From the cell containing the given text, extract its center point as (x, y) coordinate. 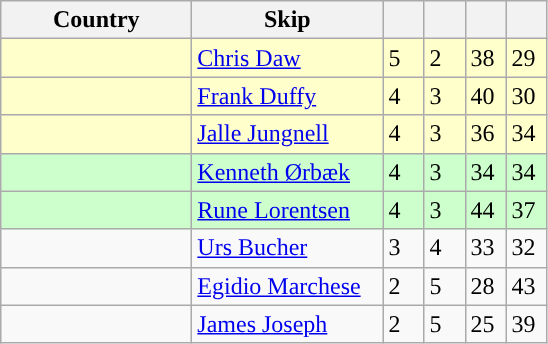
40 (486, 96)
39 (526, 324)
43 (526, 286)
Skip (288, 20)
29 (526, 58)
30 (526, 96)
Rune Lorentsen (288, 210)
33 (486, 248)
25 (486, 324)
36 (486, 134)
Urs Bucher (288, 248)
28 (486, 286)
Kenneth Ørbæk (288, 172)
44 (486, 210)
32 (526, 248)
Jalle Jungnell (288, 134)
38 (486, 58)
James Joseph (288, 324)
Country (96, 20)
Frank Duffy (288, 96)
Egidio Marchese (288, 286)
37 (526, 210)
Chris Daw (288, 58)
